Scan for the cell matching the given text and deliver its (X, Y) coordinate at center. 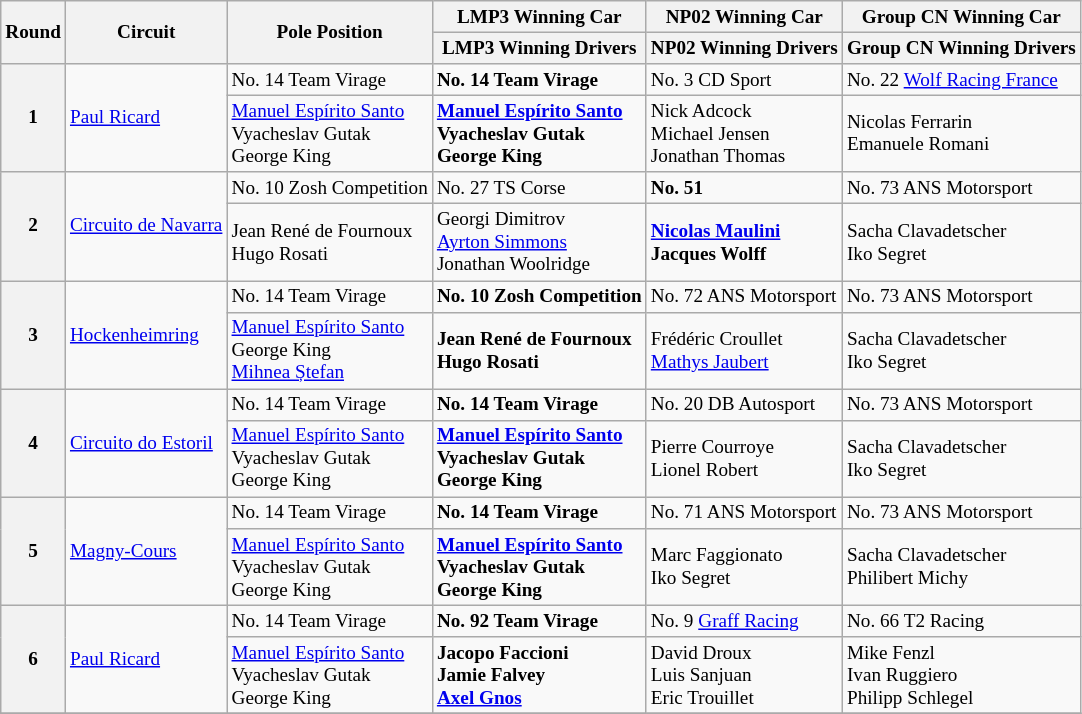
Group CN Winning Drivers (961, 48)
NP02 Winning Car (744, 17)
No. 27 TS Corse (539, 188)
LMP3 Winning Car (539, 17)
No. 3 CD Sport (744, 80)
No. 66 T2 Racing (961, 621)
David Droux Luis Sanjuan Eric Trouillet (744, 676)
Circuito do Estoril (146, 443)
Manuel Espírito Santo George King Mihnea Ștefan (330, 350)
No. 51 (744, 188)
3 (34, 334)
Nicolas Ferrarin Emanuele Romani (961, 134)
Circuito de Navarra (146, 226)
NP02 Winning Drivers (744, 48)
1 (34, 118)
Nick Adcock Michael Jensen Jonathan Thomas (744, 134)
Round (34, 32)
Group CN Winning Car (961, 17)
Jacopo Faccioni Jamie Falvey Axel Gnos (539, 676)
2 (34, 226)
Marc Faggionato Iko Segret (744, 568)
6 (34, 659)
Georgi Dimitrov Ayrton Simmons Jonathan Woolridge (539, 242)
No. 71 ANS Motorsport (744, 513)
4 (34, 443)
No. 20 DB Autosport (744, 405)
LMP3 Winning Drivers (539, 48)
No. 22 Wolf Racing France (961, 80)
Pierre Courroye Lionel Robert (744, 458)
No. 9 Graff Racing (744, 621)
Circuit (146, 32)
Frédéric Croullet Mathys Jaubert (744, 350)
No. 72 ANS Motorsport (744, 296)
Sacha Clavadetscher Philibert Michy (961, 568)
5 (34, 551)
No. 92 Team Virage (539, 621)
Mike Fenzl Ivan Ruggiero Philipp Schlegel (961, 676)
Pole Position (330, 32)
Nicolas Maulini Jacques Wolff (744, 242)
Magny-Cours (146, 551)
Hockenheimring (146, 334)
